Capture the cell that displays the provided text and extract its [x, y] central coordinate. 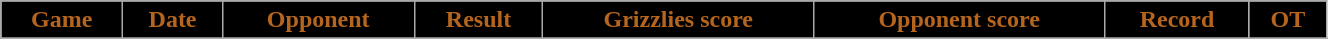
Result [478, 20]
Date [173, 20]
Grizzlies score [678, 20]
Game [62, 20]
OT [1288, 20]
Record [1178, 20]
Opponent score [960, 20]
Opponent [318, 20]
